Scan for the cell matching the given text and deliver its (X, Y) coordinate at center. 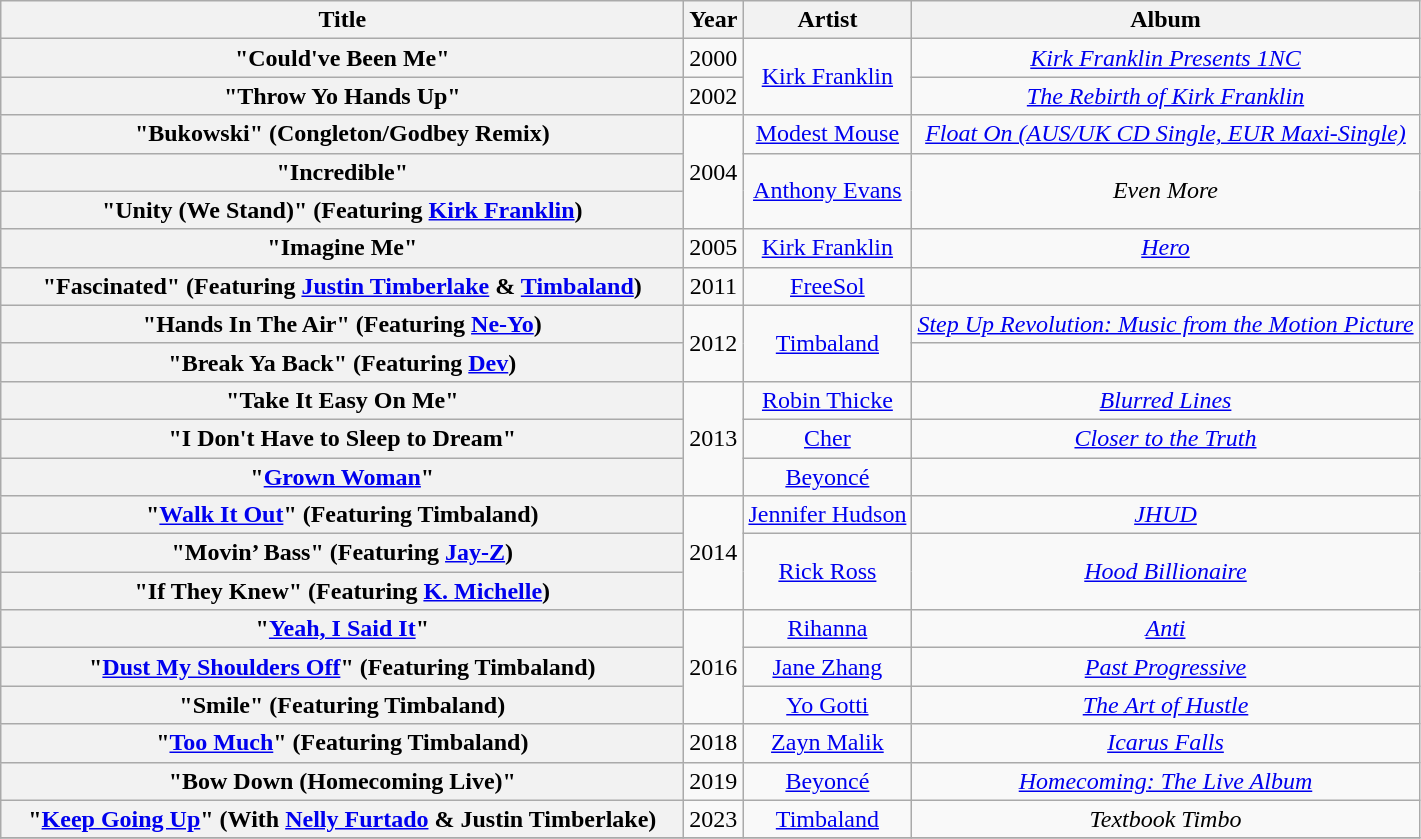
2018 (714, 743)
Hood Billionaire (1166, 572)
Jennifer Hudson (828, 515)
Kirk Franklin Presents 1NC (1166, 58)
Rihanna (828, 629)
Cher (828, 438)
Homecoming: The Live Album (1166, 781)
2016 (714, 667)
Blurred Lines (1166, 400)
"Grown Woman" (342, 477)
Zayn Malik (828, 743)
The Art of Hustle (1166, 705)
Float On (AUS/UK CD Single, EUR Maxi-Single) (1166, 134)
Past Progressive (1166, 667)
"Yeah, I Said It" (342, 629)
Rick Ross (828, 572)
Modest Mouse (828, 134)
Album (1166, 20)
"Hands In The Air" (Featuring Ne-Yo) (342, 324)
"Smile" (Featuring Timbaland) (342, 705)
"Take It Easy On Me" (342, 400)
"Throw Yo Hands Up" (342, 96)
"Incredible" (342, 172)
Yo Gotti (828, 705)
Step Up Revolution: Music from the Motion Picture (1166, 324)
The Rebirth of Kirk Franklin (1166, 96)
Anti (1166, 629)
"Imagine Me" (342, 248)
Even More (1166, 191)
2014 (714, 553)
2002 (714, 96)
Year (714, 20)
2004 (714, 172)
Textbook Timbo (1166, 819)
"Break Ya Back" (Featuring Dev) (342, 362)
Icarus Falls (1166, 743)
"Dust My Shoulders Off" (Featuring Timbaland) (342, 667)
Jane Zhang (828, 667)
"Keep Going Up" (With Nelly Furtado & Justin Timberlake) (342, 819)
"Bow Down (Homecoming Live)" (342, 781)
"Fascinated" (Featuring Justin Timberlake & Timbaland) (342, 286)
"Too Much" (Featuring Timbaland) (342, 743)
"Walk It Out" (Featuring Timbaland) (342, 515)
"I Don't Have to Sleep to Dream" (342, 438)
Anthony Evans (828, 191)
Artist (828, 20)
"Movin’ Bass" (Featuring Jay-Z) (342, 553)
2023 (714, 819)
2011 (714, 286)
2012 (714, 343)
"Could've Been Me" (342, 58)
"If They Knew" (Featuring K. Michelle) (342, 591)
2000 (714, 58)
Title (342, 20)
Closer to the Truth (1166, 438)
"Unity (We Stand)" (Featuring Kirk Franklin) (342, 210)
2019 (714, 781)
Hero (1166, 248)
"Bukowski" (Congleton/Godbey Remix) (342, 134)
Robin Thicke (828, 400)
2005 (714, 248)
JHUD (1166, 515)
FreeSol (828, 286)
2013 (714, 438)
